Identify which cell holds the provided text, then report its (x, y) central coordinate. 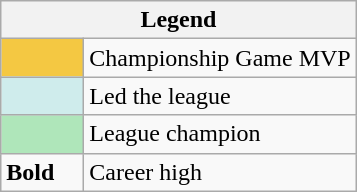
Championship Game MVP (220, 58)
Career high (220, 172)
Legend (178, 20)
Led the league (220, 96)
Bold (42, 172)
League champion (220, 134)
